Output the (X, Y) coordinate of the center of the cell containing the given text.  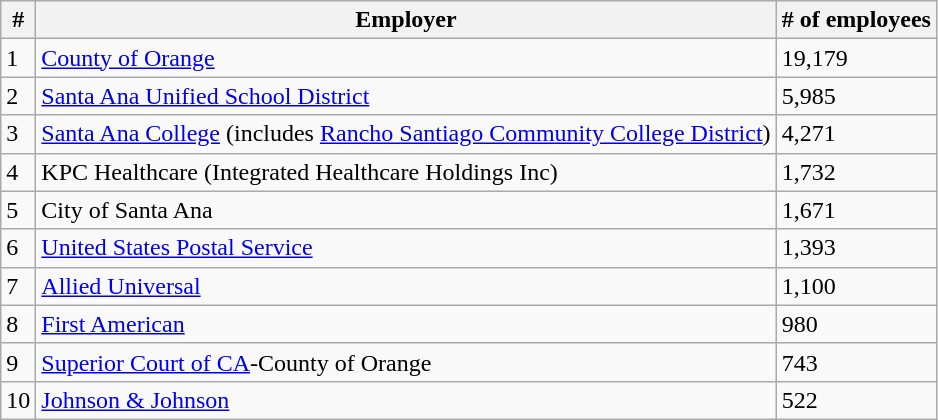
6 (18, 248)
743 (856, 362)
Superior Court of CA-County of Orange (406, 362)
1,100 (856, 286)
4 (18, 172)
City of Santa Ana (406, 210)
2 (18, 96)
1,393 (856, 248)
522 (856, 400)
Johnson & Johnson (406, 400)
980 (856, 324)
1 (18, 58)
9 (18, 362)
Employer (406, 20)
7 (18, 286)
5,985 (856, 96)
County of Orange (406, 58)
8 (18, 324)
3 (18, 134)
10 (18, 400)
Santa Ana College (includes Rancho Santiago Community College District) (406, 134)
United States Postal Service (406, 248)
Santa Ana Unified School District (406, 96)
19,179 (856, 58)
5 (18, 210)
# (18, 20)
Allied Universal (406, 286)
KPC Healthcare (Integrated Healthcare Holdings Inc) (406, 172)
1,671 (856, 210)
First American (406, 324)
# of employees (856, 20)
4,271 (856, 134)
1,732 (856, 172)
